Return (x, y) of the center of cell containing provided text 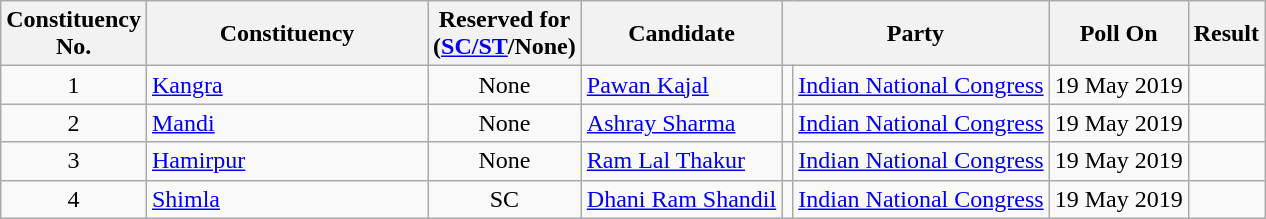
Candidate (681, 34)
Constituency No. (74, 34)
Hamirpur (286, 161)
4 (74, 199)
3 (74, 161)
Poll On (1118, 34)
Ram Lal Thakur (681, 161)
Pawan Kajal (681, 85)
Result (1226, 34)
Mandi (286, 123)
1 (74, 85)
Reserved for(SC/ST/None) (505, 34)
Party (916, 34)
Dhani Ram Shandil (681, 199)
Constituency (286, 34)
Ashray Sharma (681, 123)
SC (505, 199)
2 (74, 123)
Shimla (286, 199)
Kangra (286, 85)
